Scan for the cell matching the given text and deliver its (X, Y) coordinate at center. 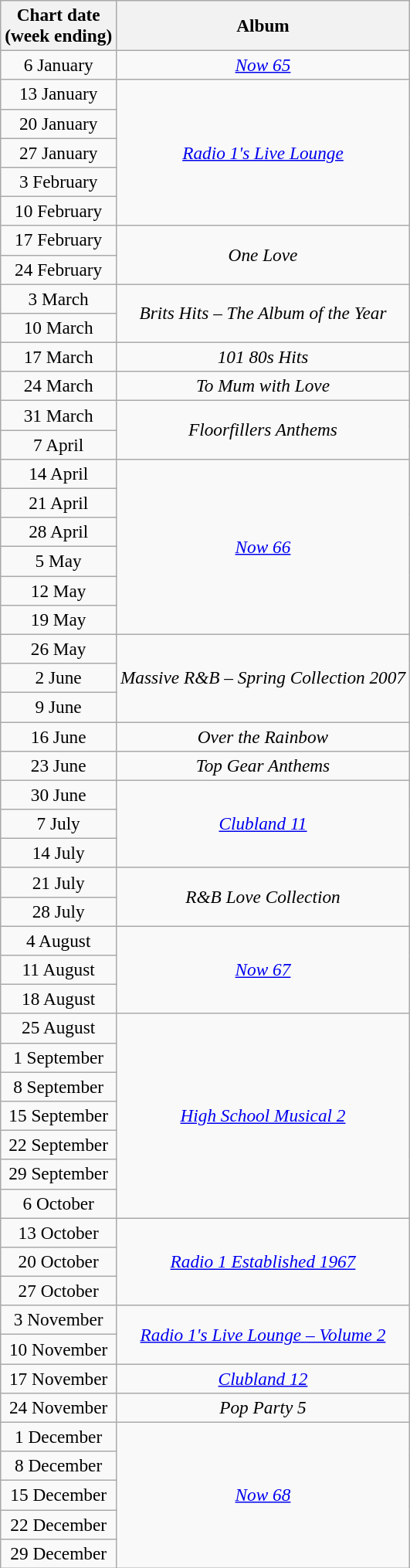
19 May (59, 619)
29 September (59, 1174)
26 May (59, 649)
18 August (59, 999)
22 September (59, 1145)
Over the Rainbow (263, 736)
101 80s Hits (263, 357)
Radio 1's Live Lounge – Volume 2 (263, 1335)
10 November (59, 1349)
3 November (59, 1320)
To Mum with Love (263, 386)
28 April (59, 532)
24 November (59, 1407)
31 March (59, 415)
Brits Hits – The Album of the Year (263, 313)
Top Gear Anthems (263, 765)
25 August (59, 1028)
14 July (59, 853)
Now 67 (263, 969)
Clubland 11 (263, 823)
24 February (59, 270)
High School Musical 2 (263, 1115)
29 December (59, 1553)
13 October (59, 1232)
13 January (59, 94)
15 December (59, 1495)
One Love (263, 255)
10 February (59, 211)
Pop Party 5 (263, 1407)
Album (263, 25)
1 September (59, 1057)
Now 66 (263, 547)
12 May (59, 590)
Now 65 (263, 65)
2 June (59, 677)
R&B Love Collection (263, 897)
Radio 1 Established 1967 (263, 1261)
7 July (59, 823)
28 July (59, 911)
8 December (59, 1466)
6 October (59, 1203)
7 April (59, 444)
6 January (59, 65)
30 June (59, 795)
17 March (59, 357)
22 December (59, 1524)
Massive R&B – Spring Collection 2007 (263, 678)
21 April (59, 503)
4 August (59, 940)
21 July (59, 882)
20 January (59, 124)
10 March (59, 328)
3 February (59, 182)
Now 68 (263, 1495)
Floorfillers Anthems (263, 429)
Chart date(week ending) (59, 25)
15 September (59, 1115)
27 January (59, 152)
27 October (59, 1291)
5 May (59, 561)
8 September (59, 1086)
20 October (59, 1261)
Clubland 12 (263, 1378)
3 March (59, 298)
16 June (59, 736)
17 November (59, 1378)
1 December (59, 1437)
24 March (59, 386)
17 February (59, 240)
23 June (59, 765)
11 August (59, 969)
9 June (59, 707)
Radio 1's Live Lounge (263, 153)
14 April (59, 473)
